Return the (X, Y) coordinate for the center point of the cell that contains the specified text.  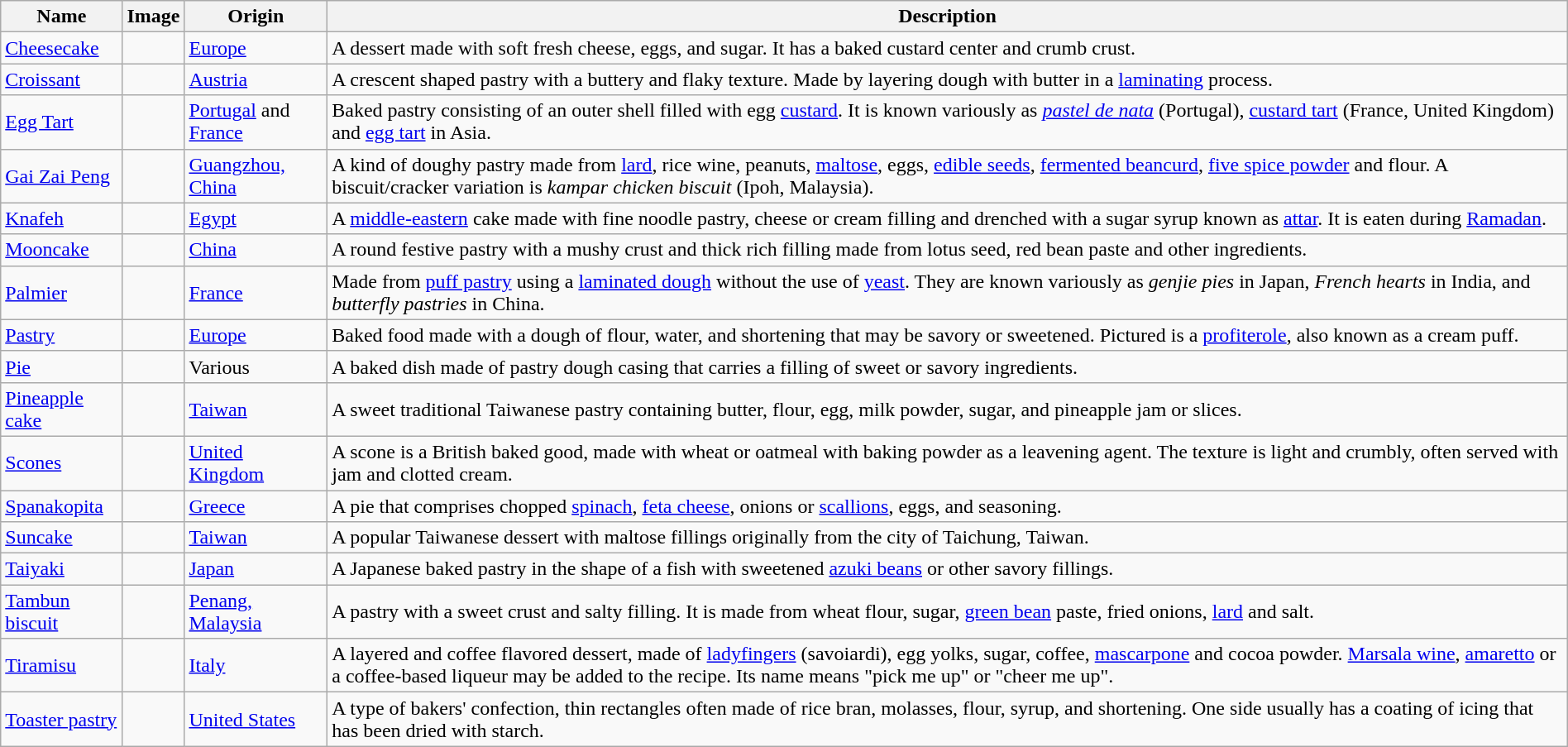
Austria (256, 79)
Guangzhou, China (256, 175)
Cheesecake (61, 48)
Taiyaki (61, 569)
A popular Taiwanese dessert with maltose fillings originally from the city of Taichung, Taiwan. (948, 538)
A pastry with a sweet crust and salty filling. It is made from wheat flour, sugar, green bean paste, fried onions, lard and salt. (948, 612)
Suncake (61, 538)
Scones (61, 463)
Japan (256, 569)
Tiramisu (61, 665)
Knafeh (61, 218)
A crescent shaped pastry with a buttery and flaky texture. Made by layering dough with butter in a laminating process. (948, 79)
Description (948, 17)
Egg Tart (61, 122)
Gai Zai Peng (61, 175)
A Japanese baked pastry in the shape of a fish with sweetened azuki beans or other savory fillings. (948, 569)
A dessert made with soft fresh cheese, eggs, and sugar. It has a baked custard center and crumb crust. (948, 48)
Penang, Malaysia (256, 612)
United Kingdom (256, 463)
Greece (256, 505)
Baked food made with a dough of flour, water, and shortening that may be savory or sweetened. Pictured is a profiterole, also known as a cream puff. (948, 335)
Pie (61, 366)
United States (256, 720)
Pastry (61, 335)
A baked dish made of pastry dough casing that carries a filling of sweet or savory ingredients. (948, 366)
Image (154, 17)
Spanakopita (61, 505)
Croissant (61, 79)
Egypt (256, 218)
Italy (256, 665)
France (256, 293)
Mooncake (61, 250)
Tambun biscuit (61, 612)
Pineapple cake (61, 409)
Palmier (61, 293)
Portugal and France (256, 122)
Toaster pastry (61, 720)
A sweet traditional Taiwanese pastry containing butter, flour, egg, milk powder, sugar, and pineapple jam or slices. (948, 409)
A round festive pastry with a mushy crust and thick rich filling made from lotus seed, red bean paste and other ingredients. (948, 250)
Name (61, 17)
Various (256, 366)
A pie that comprises chopped spinach, feta cheese, onions or scallions, eggs, and seasoning. (948, 505)
Origin (256, 17)
China (256, 250)
